Determine the (X, Y) coordinate at the center of the cell enclosing the given text.  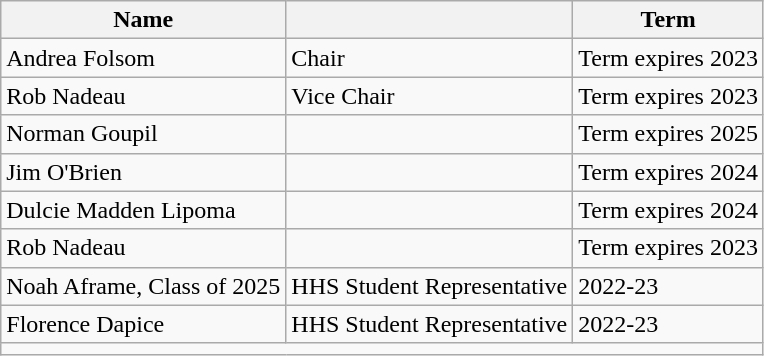
Florence Dapice (144, 324)
Vice Chair (430, 96)
Jim O'Brien (144, 172)
Name (144, 20)
Dulcie Madden Lipoma (144, 210)
Chair (430, 58)
Term expires 2025 (668, 134)
Andrea Folsom (144, 58)
Term (668, 20)
Noah Aframe, Class of 2025 (144, 286)
Norman Goupil (144, 134)
